Scan for the cell matching the given text and deliver its (X, Y) coordinate at center. 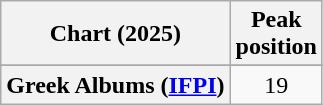
Greek Albums (IFPI) (116, 85)
Chart (2025) (116, 34)
Peakposition (276, 34)
19 (276, 85)
